Extract the (X, Y) coordinate from the center of the cell holding the provided text.  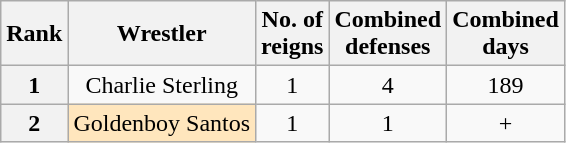
+ (506, 123)
2 (34, 123)
Wrestler (162, 34)
Combineddays (506, 34)
189 (506, 85)
4 (388, 85)
Charlie Sterling (162, 85)
Combineddefenses (388, 34)
Rank (34, 34)
No. ofreigns (292, 34)
Goldenboy Santos (162, 123)
